Find where the given text appears and provide that cell's center as (X, Y) coordinate. 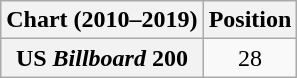
US Billboard 200 (102, 58)
28 (250, 58)
Chart (2010–2019) (102, 20)
Position (250, 20)
